Find where the given text appears and provide that cell's center as [X, Y] coordinate. 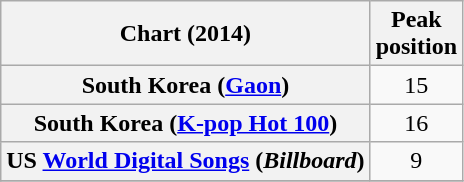
South Korea (K-pop Hot 100) [186, 123]
Chart (2014) [186, 34]
16 [416, 123]
15 [416, 85]
South Korea (Gaon) [186, 85]
9 [416, 161]
Peakposition [416, 34]
US World Digital Songs (Billboard) [186, 161]
